Return the (x, y) coordinate for the center point of the cell that contains the specified text.  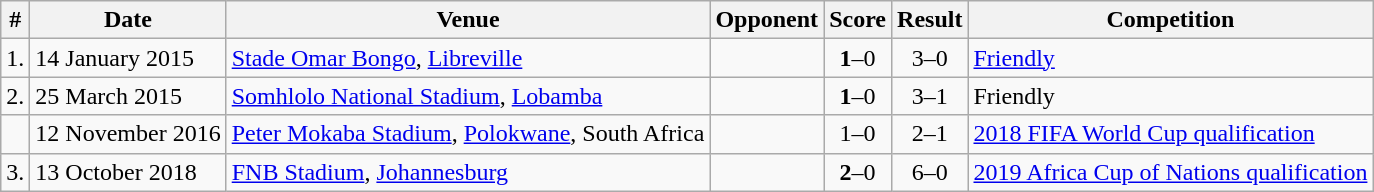
3–1 (930, 96)
6–0 (930, 172)
# (16, 20)
2–1 (930, 134)
Opponent (767, 20)
Date (128, 20)
2018 FIFA World Cup qualification (1170, 134)
Score (858, 20)
Somhlolo National Stadium, Lobamba (468, 96)
2–0 (858, 172)
Venue (468, 20)
Competition (1170, 20)
3. (16, 172)
3–0 (930, 58)
12 November 2016 (128, 134)
2. (16, 96)
Peter Mokaba Stadium, Polokwane, South Africa (468, 134)
13 October 2018 (128, 172)
14 January 2015 (128, 58)
Result (930, 20)
25 March 2015 (128, 96)
2019 Africa Cup of Nations qualification (1170, 172)
Stade Omar Bongo, Libreville (468, 58)
1. (16, 58)
FNB Stadium, Johannesburg (468, 172)
